Extract the (X, Y) coordinate from the center of the cell holding the provided text.  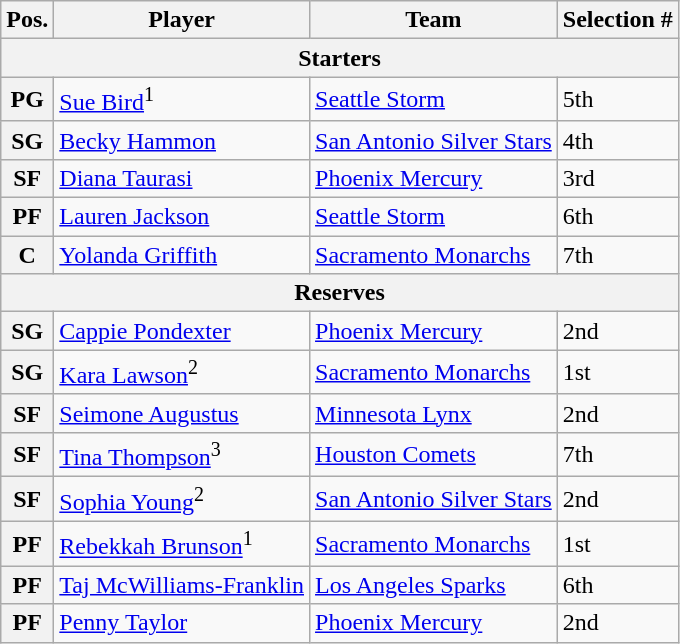
Lauren Jackson (182, 217)
Cappie Pondexter (182, 331)
Starters (340, 58)
Los Angeles Sparks (434, 585)
Yolanda Griffith (182, 255)
Rebekkah Brunson1 (182, 544)
Player (182, 20)
Kara Lawson2 (182, 372)
Reserves (340, 293)
Diana Taurasi (182, 178)
4th (618, 140)
Sue Bird1 (182, 100)
Sophia Young2 (182, 500)
Becky Hammon (182, 140)
Seimone Augustus (182, 413)
5th (618, 100)
Tina Thompson3 (182, 454)
Taj McWilliams-Franklin (182, 585)
Selection # (618, 20)
PG (28, 100)
Pos. (28, 20)
Team (434, 20)
Penny Taylor (182, 623)
3rd (618, 178)
Houston Comets (434, 454)
Minnesota Lynx (434, 413)
C (28, 255)
